For the text-containing cell, return its midpoint in (x, y) coordinate format. 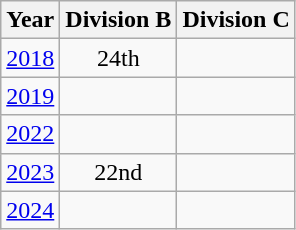
2022 (30, 134)
Year (30, 20)
2018 (30, 58)
24th (118, 58)
2023 (30, 172)
2019 (30, 96)
Division C (236, 20)
22nd (118, 172)
Division B (118, 20)
2024 (30, 210)
